Capture the cell that displays the provided text and extract its [X, Y] central coordinate. 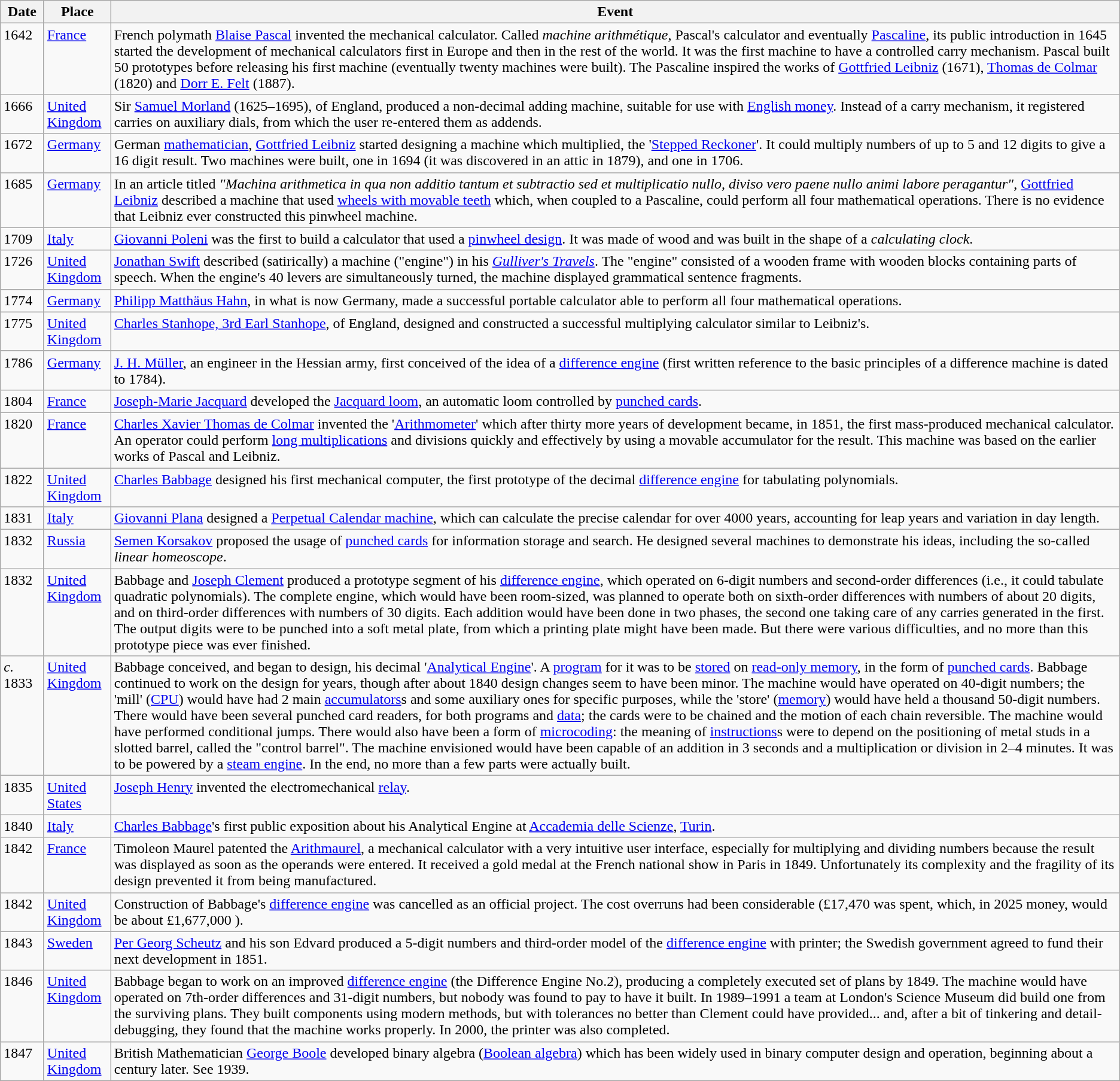
1847 [23, 1061]
1666 [23, 114]
1726 [23, 269]
Charles Babbage's first public exposition about his Analytical Engine at Accademia delle Scienze, Turin. [615, 826]
1835 [23, 795]
1840 [23, 826]
1804 [23, 401]
1822 [23, 487]
Date [23, 12]
1820 [23, 440]
1642 [23, 59]
c. 1833 [23, 716]
1685 [23, 200]
Joseph Henry invented the electromechanical relay. [615, 795]
Russia [77, 549]
1709 [23, 239]
1672 [23, 153]
United States [77, 795]
1774 [23, 300]
1831 [23, 518]
1843 [23, 951]
Sweden [77, 951]
1846 [23, 1006]
Philipp Matthäus Hahn, in what is now Germany, made a successful portable calculator able to perform all four mathematical operations. [615, 300]
Charles Stanhope, 3rd Earl Stanhope, of England, designed and constructed a successful multiplying calculator similar to Leibniz's. [615, 332]
Event [615, 12]
Place [77, 12]
1786 [23, 370]
1775 [23, 332]
Joseph-Marie Jacquard developed the Jacquard loom, an automatic loom controlled by punched cards. [615, 401]
Charles Babbage designed his first mechanical computer, the first prototype of the decimal difference engine for tabulating polynomials. [615, 487]
